From the cell containing the given text, extract its center point as (X, Y) coordinate. 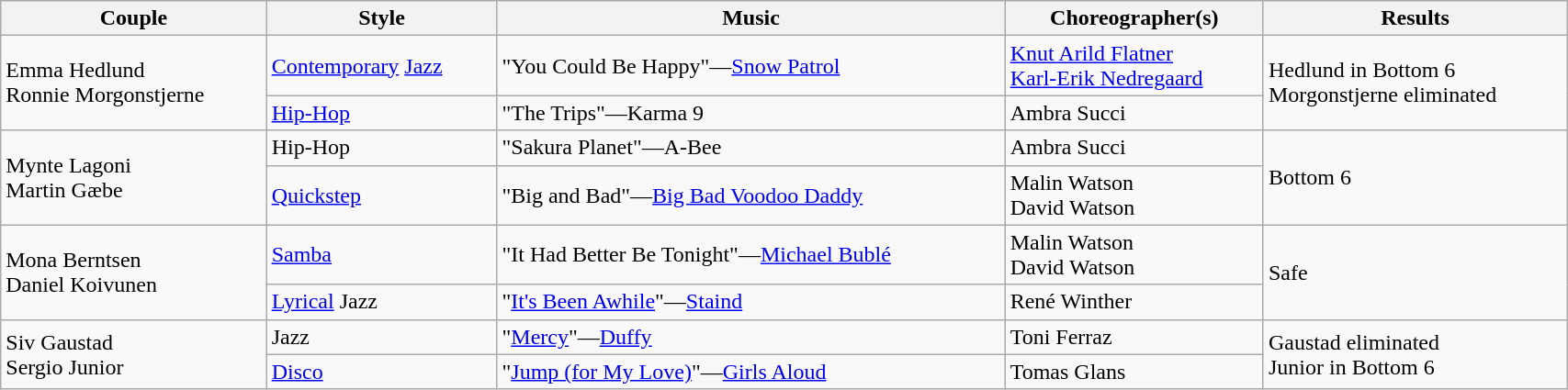
Emma HedlundRonnie Morgonstjerne (134, 83)
Siv GaustadSergio Junior (134, 354)
Hedlund in Bottom 6Morgonstjerne eliminated (1415, 83)
René Winther (1134, 302)
"Mercy"—Duffy (751, 337)
Tomas Glans (1134, 372)
"It's Been Awhile"—Staind (751, 302)
Results (1415, 18)
Gaustad eliminatedJunior in Bottom 6 (1415, 354)
Music (751, 18)
Quickstep (382, 195)
Knut Arild FlatnerKarl-Erik Nedregaard (1134, 66)
Lyrical Jazz (382, 302)
"Sakura Planet"—A-Bee (751, 148)
"Big and Bad"—Big Bad Voodoo Daddy (751, 195)
Contemporary Jazz (382, 66)
"Jump (for My Love)"—Girls Aloud (751, 372)
Couple (134, 18)
Samba (382, 255)
Mynte LagoniMartin Gæbe (134, 178)
Safe (1415, 272)
Choreographer(s) (1134, 18)
"You Could Be Happy"—Snow Patrol (751, 66)
"It Had Better Be Tonight"—Michael Bublé (751, 255)
Toni Ferraz (1134, 337)
"The Trips"—Karma 9 (751, 113)
Jazz (382, 337)
Mona BerntsenDaniel Koivunen (134, 272)
Bottom 6 (1415, 178)
Disco (382, 372)
Style (382, 18)
